Scan for the cell matching the given text and deliver its (x, y) coordinate at center. 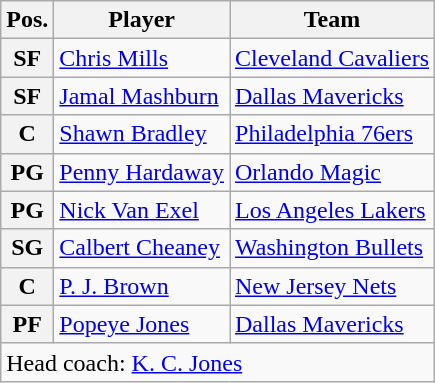
Cleveland Cavaliers (332, 58)
Team (332, 20)
Player (142, 20)
SG (28, 248)
Jamal Mashburn (142, 96)
Popeye Jones (142, 324)
Orlando Magic (332, 172)
Philadelphia 76ers (332, 134)
Head coach: K. C. Jones (218, 362)
Chris Mills (142, 58)
PF (28, 324)
New Jersey Nets (332, 286)
P. J. Brown (142, 286)
Nick Van Exel (142, 210)
Calbert Cheaney (142, 248)
Washington Bullets (332, 248)
Shawn Bradley (142, 134)
Los Angeles Lakers (332, 210)
Pos. (28, 20)
Penny Hardaway (142, 172)
